Identify which cell holds the provided text, then report its (x, y) central coordinate. 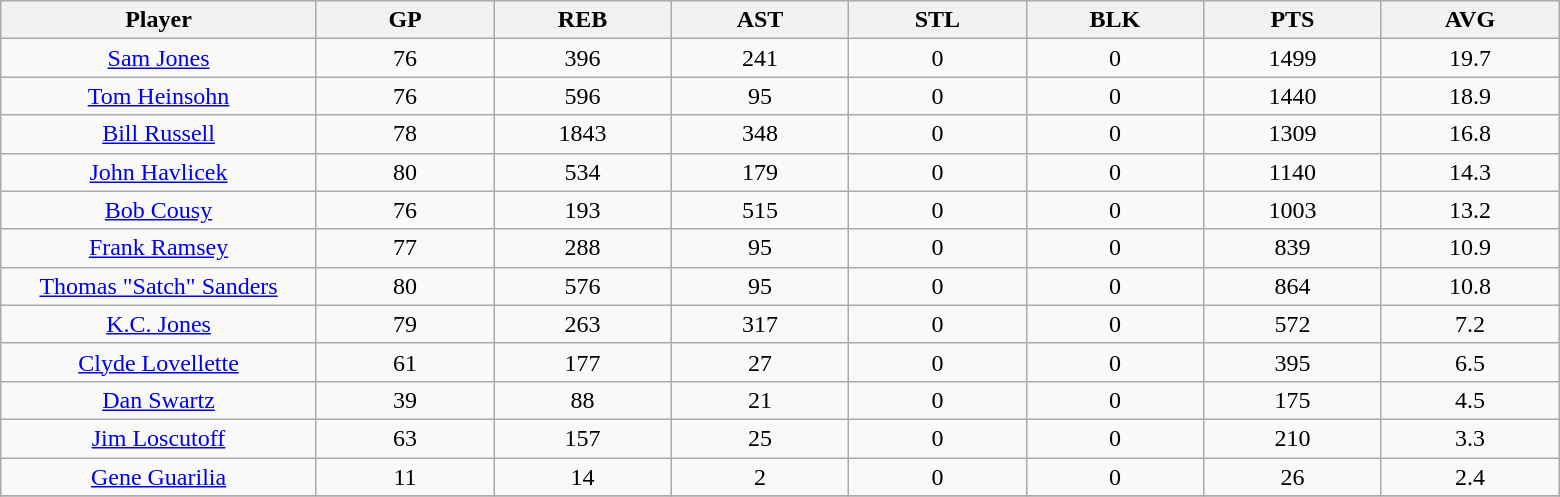
4.5 (1470, 400)
10.9 (1470, 248)
839 (1292, 248)
GP (404, 20)
288 (582, 248)
210 (1292, 438)
6.5 (1470, 362)
John Havlicek (159, 172)
1440 (1292, 96)
14 (582, 477)
572 (1292, 324)
78 (404, 134)
Thomas "Satch" Sanders (159, 286)
AST (760, 20)
7.2 (1470, 324)
2.4 (1470, 477)
348 (760, 134)
1003 (1292, 210)
K.C. Jones (159, 324)
BLK (1114, 20)
1140 (1292, 172)
157 (582, 438)
864 (1292, 286)
1499 (1292, 58)
27 (760, 362)
Sam Jones (159, 58)
19.7 (1470, 58)
534 (582, 172)
88 (582, 400)
11 (404, 477)
Bill Russell (159, 134)
317 (760, 324)
515 (760, 210)
REB (582, 20)
39 (404, 400)
21 (760, 400)
16.8 (1470, 134)
2 (760, 477)
177 (582, 362)
25 (760, 438)
576 (582, 286)
79 (404, 324)
596 (582, 96)
10.8 (1470, 286)
241 (760, 58)
3.3 (1470, 438)
STL (938, 20)
179 (760, 172)
193 (582, 210)
Bob Cousy (159, 210)
18.9 (1470, 96)
Tom Heinsohn (159, 96)
395 (1292, 362)
61 (404, 362)
26 (1292, 477)
Gene Guarilia (159, 477)
AVG (1470, 20)
1843 (582, 134)
PTS (1292, 20)
175 (1292, 400)
77 (404, 248)
Clyde Lovellette (159, 362)
396 (582, 58)
Frank Ramsey (159, 248)
1309 (1292, 134)
Jim Loscutoff (159, 438)
63 (404, 438)
14.3 (1470, 172)
13.2 (1470, 210)
Dan Swartz (159, 400)
263 (582, 324)
Player (159, 20)
